Locate the cell with the specified text and output its (x, y) center coordinate. 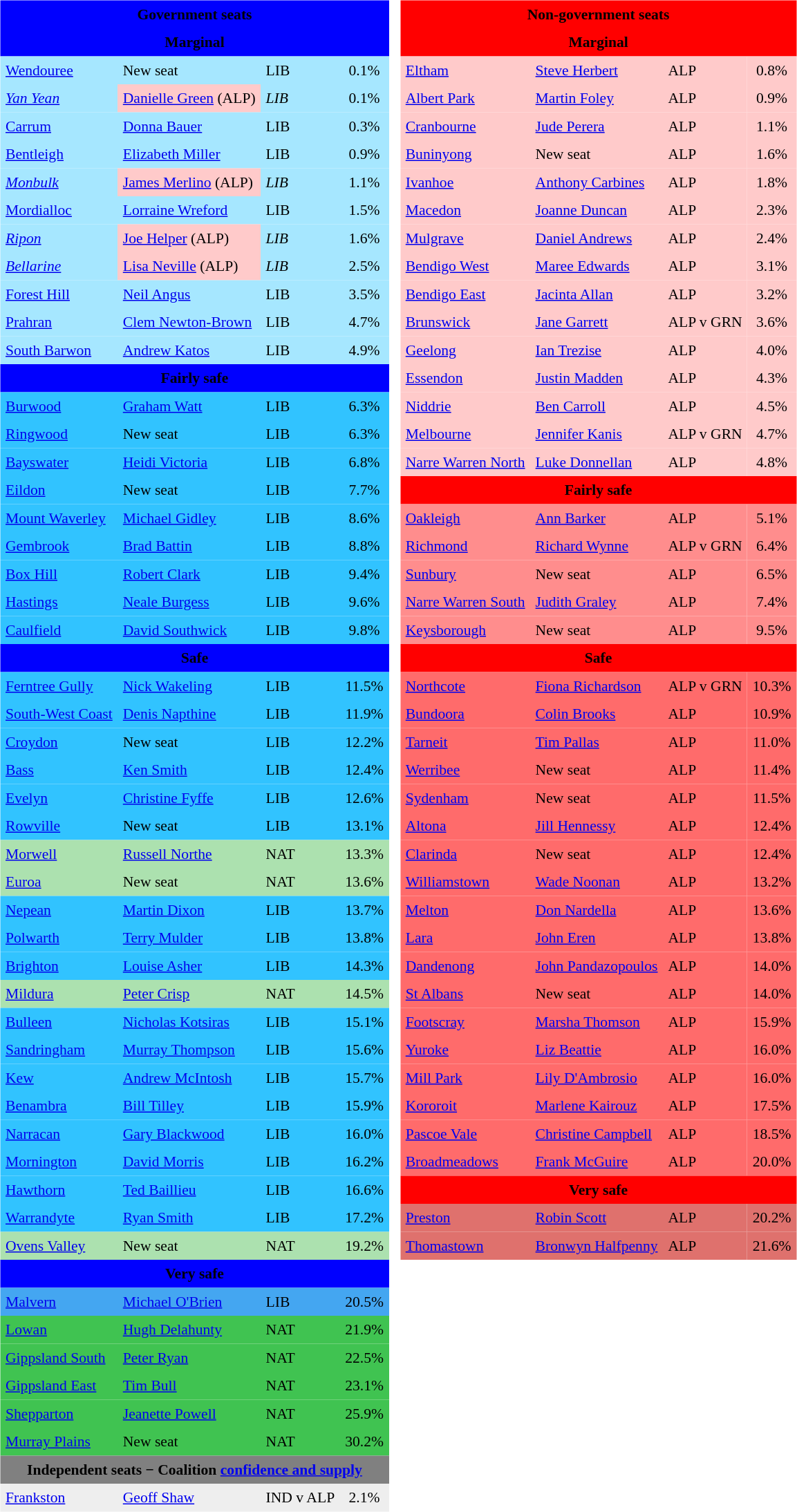
Frankston (59, 1497)
Narre Warren South (465, 602)
Sunbury (465, 574)
Preston (465, 1218)
Pascoe Vale (465, 1133)
David Southwick (189, 630)
Jane Garrett (597, 322)
16.6% (365, 1189)
Richard Wynne (597, 546)
Jude Perera (597, 126)
Hastings (59, 602)
Michael Gidley (189, 518)
IND v ALP (300, 1497)
8.8% (365, 546)
Graham Watt (189, 406)
Government seats (194, 14)
Forest Hill (59, 294)
Christine Fyffe (189, 797)
Clem Newton-Brown (189, 322)
Judith Graley (597, 602)
Jill Hennessy (597, 826)
14.3% (365, 965)
13.1% (365, 826)
9.6% (365, 602)
Joanne Duncan (597, 210)
Burwood (59, 406)
3.5% (365, 294)
3.2% (771, 294)
Polwarth (59, 938)
Ripon (59, 238)
Gary Blackwood (189, 1133)
Andrew Katos (189, 350)
14.5% (365, 994)
Jeanette Powell (189, 1413)
Yan Yean (59, 98)
6.8% (365, 462)
Anthony Carbines (597, 182)
Ryan Smith (189, 1218)
Ian Trezise (597, 350)
Caulfield (59, 630)
Hugh Delahunty (189, 1330)
Lorraine Wreford (189, 210)
Justin Madden (597, 378)
Neale Burgess (189, 602)
Lily D'Ambrosio (597, 1077)
12.2% (365, 741)
Elizabeth Miller (189, 154)
Michael O'Brien (189, 1301)
Gippsland East (59, 1386)
Andrew McIntosh (189, 1077)
Ann Barker (597, 518)
Fiona Richardson (597, 686)
Joe Helper (ALP) (189, 238)
Mill Park (465, 1077)
Robert Clark (189, 574)
Louise Asher (189, 965)
Bronwyn Halfpenny (597, 1245)
Bundoora (465, 714)
Eildon (59, 490)
Murray Plains (59, 1442)
Benambra (59, 1106)
Christine Campbell (597, 1133)
Warrandyte (59, 1218)
Ferntree Gully (59, 686)
Ringwood (59, 434)
Ovens Valley (59, 1245)
Altona (465, 826)
South-West Coast (59, 714)
Euroa (59, 882)
Gembrook (59, 546)
Donna Bauer (189, 126)
Rowville (59, 826)
21.6% (771, 1245)
4.5% (771, 406)
Dandenong (465, 965)
Lisa Neville (ALP) (189, 266)
Martin Dixon (189, 909)
5.1% (771, 518)
David Morris (189, 1162)
Morwell (59, 853)
Malvern (59, 1301)
Yuroke (465, 1050)
Bentleigh (59, 154)
Tim Bull (189, 1386)
Ben Carroll (597, 406)
10.9% (771, 714)
Shepparton (59, 1413)
Lowan (59, 1330)
Ivanhoe (465, 182)
11.9% (365, 714)
Heidi Victoria (189, 462)
13.3% (365, 853)
Macedon (465, 210)
Tim Pallas (597, 741)
3.1% (771, 266)
6.4% (771, 546)
Cranbourne (465, 126)
Mildura (59, 994)
Box Hill (59, 574)
Maree Edwards (597, 266)
Kew (59, 1077)
20.0% (771, 1162)
Evelyn (59, 797)
3.6% (771, 322)
Luke Donnellan (597, 462)
11.4% (771, 770)
9.8% (365, 630)
Buninyong (465, 154)
Non-government seats (599, 14)
Independent seats − Coalition confidence and supply (194, 1469)
Robin Scott (597, 1218)
Niddrie (465, 406)
Steve Herbert (597, 70)
Bendigo East (465, 294)
7.4% (771, 602)
9.4% (365, 574)
Mordialloc (59, 210)
Liz Beattie (597, 1050)
Sandringham (59, 1050)
Peter Crisp (189, 994)
11.0% (771, 741)
18.5% (771, 1133)
12.6% (365, 797)
Broadmeadows (465, 1162)
17.5% (771, 1106)
John Eren (597, 938)
Marsha Thomson (597, 1021)
0.3% (365, 126)
Gippsland South (59, 1357)
Murray Thompson (189, 1050)
15.1% (365, 1021)
Nepean (59, 909)
John Pandazopoulos (597, 965)
Neil Angus (189, 294)
6.5% (771, 574)
Daniel Andrews (597, 238)
Terry Mulder (189, 938)
4.9% (365, 350)
2.3% (771, 210)
25.9% (365, 1413)
Jacinta Allan (597, 294)
13.2% (771, 882)
Albert Park (465, 98)
Footscray (465, 1021)
Mount Waverley (59, 518)
Tarneit (465, 741)
Carrum (59, 126)
Martin Foley (597, 98)
Jennifer Kanis (597, 434)
9.5% (771, 630)
Ken Smith (189, 770)
Narracan (59, 1133)
Hawthorn (59, 1189)
23.1% (365, 1386)
Croydon (59, 741)
Geoff Shaw (189, 1497)
4.8% (771, 462)
Wade Noonan (597, 882)
2.5% (365, 266)
4.3% (771, 378)
Monbulk (59, 182)
Melton (465, 909)
Richmond (465, 546)
0.8% (771, 70)
10.3% (771, 686)
Keysborough (465, 630)
16.2% (365, 1162)
Bellarine (59, 266)
Melbourne (465, 434)
Marlene Kairouz (597, 1106)
Clarinda (465, 853)
South Barwon (59, 350)
Bass (59, 770)
1.5% (365, 210)
Brunswick (465, 322)
Danielle Green (ALP) (189, 98)
St Albans (465, 994)
Eltham (465, 70)
Brad Battin (189, 546)
Nick Wakeling (189, 686)
Don Nardella (597, 909)
Oakleigh (465, 518)
Northcote (465, 686)
2.4% (771, 238)
17.2% (365, 1218)
Colin Brooks (597, 714)
1.8% (771, 182)
Narre Warren North (465, 462)
Peter Ryan (189, 1357)
Williamstown (465, 882)
20.5% (365, 1301)
James Merlino (ALP) (189, 182)
30.2% (365, 1442)
Lara (465, 938)
Geelong (465, 350)
2.1% (365, 1497)
15.7% (365, 1077)
Mornington (59, 1162)
21.9% (365, 1330)
19.2% (365, 1245)
Mulgrave (465, 238)
Bendigo West (465, 266)
13.7% (365, 909)
Bulleen (59, 1021)
Prahran (59, 322)
20.2% (771, 1218)
4.0% (771, 350)
Frank McGuire (597, 1162)
Essendon (465, 378)
8.6% (365, 518)
7.7% (365, 490)
Ted Baillieu (189, 1189)
Bayswater (59, 462)
Russell Northe (189, 853)
Nicholas Kotsiras (189, 1021)
Denis Napthine (189, 714)
Thomastown (465, 1245)
22.5% (365, 1357)
Wendouree (59, 70)
Werribee (465, 770)
Sydenham (465, 797)
Bill Tilley (189, 1106)
Brighton (59, 965)
15.6% (365, 1050)
Kororoit (465, 1106)
